Determine the (x, y) coordinate at the center of the cell enclosing the given text.  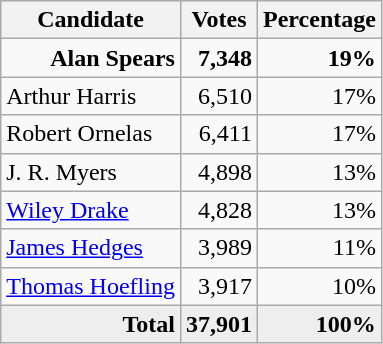
3,989 (218, 248)
Robert Ornelas (91, 134)
7,348 (218, 58)
3,917 (218, 286)
Percentage (320, 20)
10% (320, 286)
4,828 (218, 210)
Total (91, 324)
Votes (218, 20)
Alan Spears (91, 58)
19% (320, 58)
6,510 (218, 96)
Arthur Harris (91, 96)
6,411 (218, 134)
Wiley Drake (91, 210)
37,901 (218, 324)
Thomas Hoefling (91, 286)
J. R. Myers (91, 172)
Candidate (91, 20)
4,898 (218, 172)
11% (320, 248)
James Hedges (91, 248)
100% (320, 324)
